Locate the cell with the specified text and output its (x, y) center coordinate. 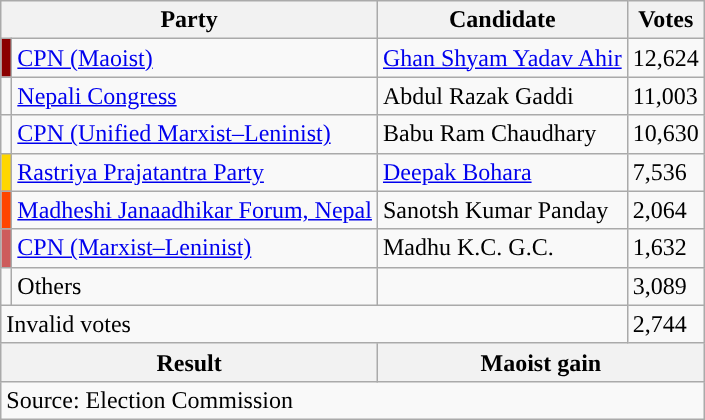
Madhu K.C. G.C. (502, 248)
Candidate (502, 20)
Abdul Razak Gaddi (502, 96)
2,064 (666, 210)
Result (190, 362)
Votes (666, 20)
1,632 (666, 248)
Maoist gain (540, 362)
Invalid votes (314, 324)
Source: Election Commission (353, 400)
Madheshi Janaadhikar Forum, Nepal (195, 210)
Babu Ram Chaudhary (502, 134)
CPN (Maoist) (195, 58)
Deepak Bohara (502, 172)
2,744 (666, 324)
7,536 (666, 172)
CPN (Unified Marxist–Leninist) (195, 134)
12,624 (666, 58)
Others (195, 286)
Rastriya Prajatantra Party (195, 172)
3,089 (666, 286)
Nepali Congress (195, 96)
Ghan Shyam Yadav Ahir (502, 58)
10,630 (666, 134)
Sanotsh Kumar Panday (502, 210)
CPN (Marxist–Leninist) (195, 248)
11,003 (666, 96)
Party (190, 20)
